Provide the (x, y) coordinate of the cell's center where the given text is located.  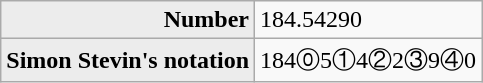
Number (128, 20)
184⓪5①4②2③9④0 (368, 60)
Simon Stevin's notation (128, 60)
184.54290 (368, 20)
